Extract the (x, y) coordinate from the center of the cell holding the provided text.  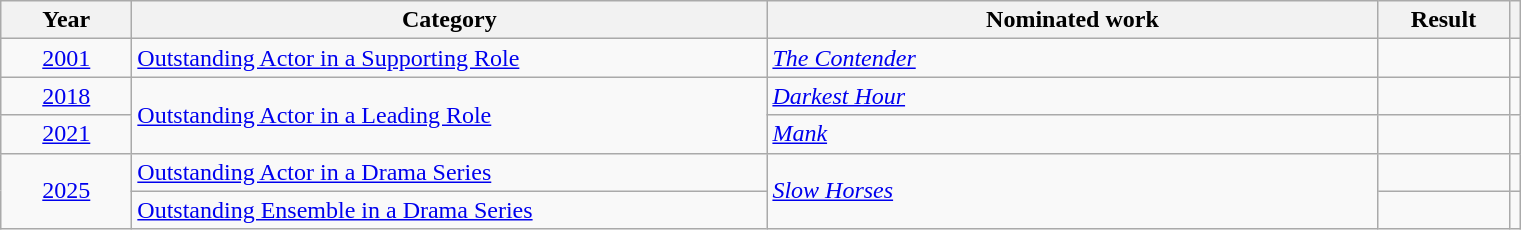
Outstanding Actor in a Leading Role (450, 115)
The Contender (1072, 58)
2025 (66, 191)
2018 (66, 96)
Year (66, 20)
Darkest Hour (1072, 96)
Outstanding Ensemble in a Drama Series (450, 210)
Outstanding Actor in a Drama Series (450, 172)
2021 (66, 134)
Category (450, 20)
2001 (66, 58)
Outstanding Actor in a Supporting Role (450, 58)
Result (1444, 20)
Nominated work (1072, 20)
Mank (1072, 134)
Slow Horses (1072, 191)
